Return [x, y] of the center of cell containing provided text 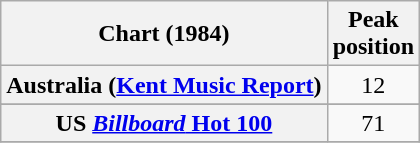
Australia (Kent Music Report) [164, 85]
12 [373, 85]
Peakposition [373, 34]
71 [373, 123]
Chart (1984) [164, 34]
US Billboard Hot 100 [164, 123]
